Provide the [X, Y] coordinate of the cell's center where the given text is located.  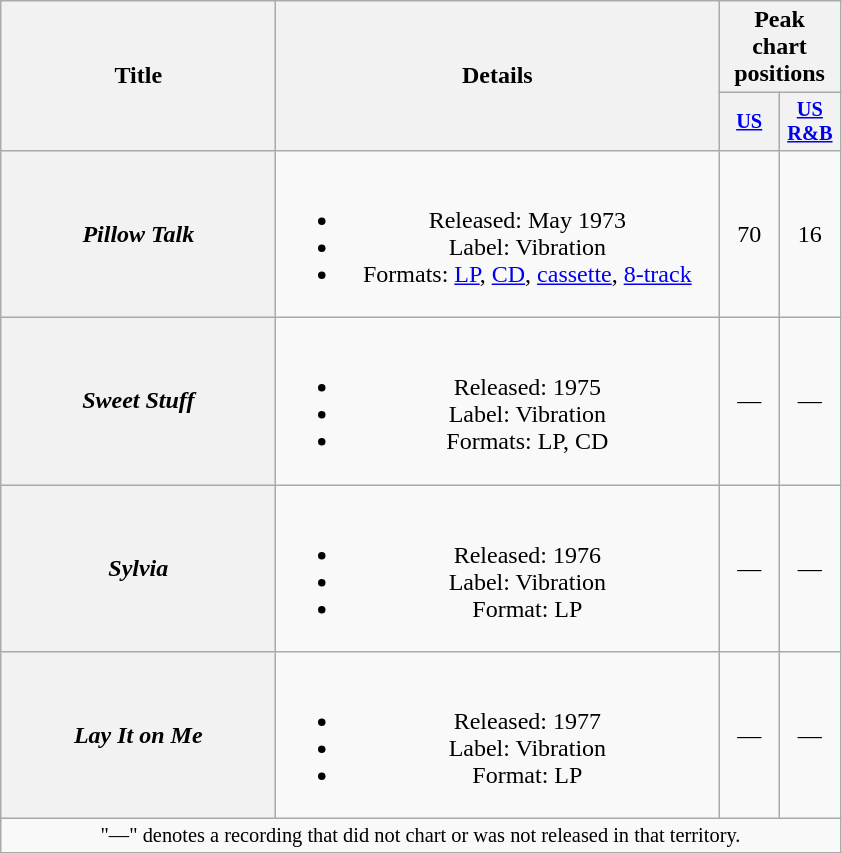
Sylvia [138, 568]
"—" denotes a recording that did not chart or was not released in that territory. [420, 836]
16 [810, 234]
Released: 1976Label: VibrationFormat: LP [498, 568]
US [750, 122]
Sweet Stuff [138, 402]
Details [498, 76]
70 [750, 234]
Lay It on Me [138, 736]
Released: May 1973Label: VibrationFormats: LP, CD, cassette, 8-track [498, 234]
US R&B [810, 122]
Released: 1975Label: VibrationFormats: LP, CD [498, 402]
Title [138, 76]
Pillow Talk [138, 234]
Peak chart positions [780, 47]
Released: 1977Label: VibrationFormat: LP [498, 736]
